Locate the cell with the specified text and output its [X, Y] center coordinate. 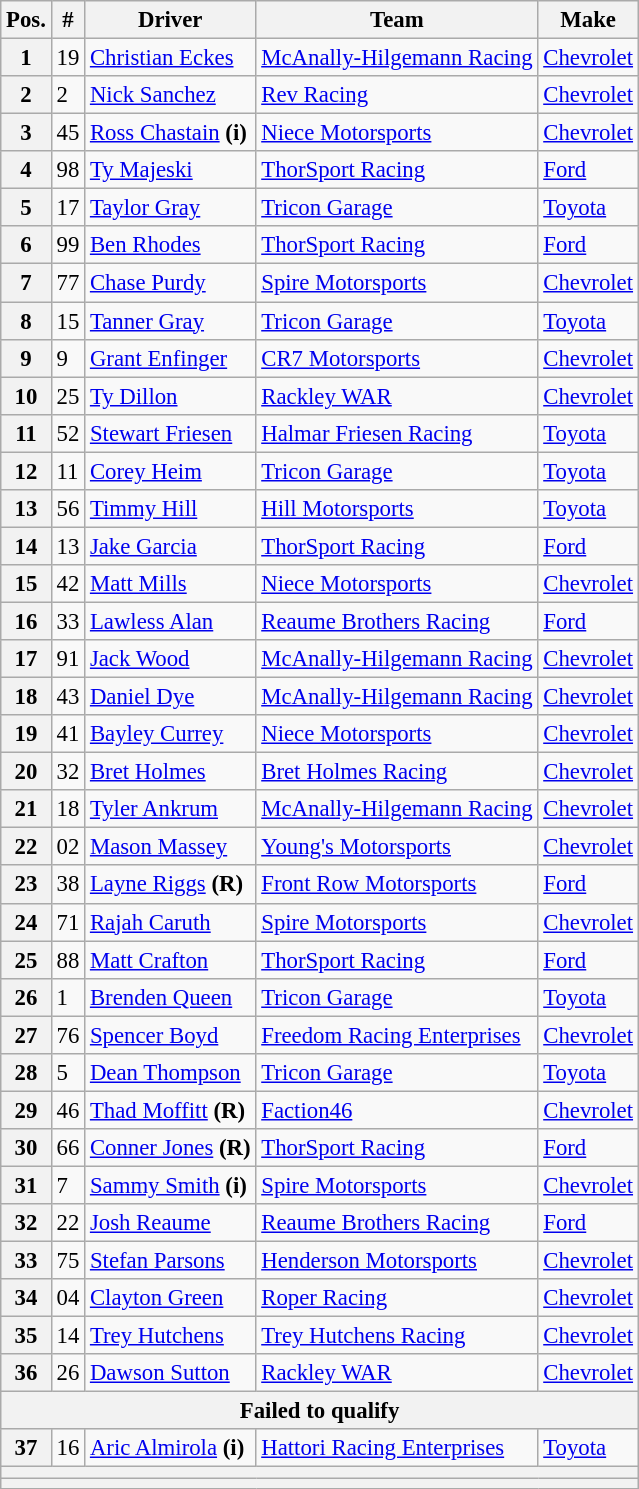
99 [68, 245]
91 [68, 659]
Matt Mills [170, 584]
Hill Motorsports [397, 509]
37 [26, 1449]
20 [26, 772]
Ben Rhodes [170, 245]
Rajah Caruth [170, 922]
Dawson Sutton [170, 1373]
Stefan Parsons [170, 1261]
Faction46 [397, 1110]
31 [26, 1185]
CR7 Motorsports [397, 358]
Rev Racing [397, 95]
Ty Dillon [170, 396]
34 [26, 1298]
30 [26, 1148]
Tanner Gray [170, 321]
Brenden Queen [170, 997]
3 [26, 133]
21 [26, 809]
28 [26, 1073]
Jake Garcia [170, 546]
Henderson Motorsports [397, 1261]
Daniel Dye [170, 697]
Driver [170, 20]
Sammy Smith (i) [170, 1185]
Clayton Green [170, 1298]
88 [68, 960]
Pos. [26, 20]
Grant Enfinger [170, 358]
12 [26, 471]
Ross Chastain (i) [170, 133]
4 [26, 170]
35 [26, 1336]
Conner Jones (R) [170, 1148]
66 [68, 1148]
6 [26, 245]
75 [68, 1261]
Freedom Racing Enterprises [397, 1035]
Thad Moffitt (R) [170, 1110]
52 [68, 433]
23 [26, 885]
Ty Majeski [170, 170]
76 [68, 1035]
04 [68, 1298]
Bayley Currey [170, 734]
42 [68, 584]
Stewart Friesen [170, 433]
Dean Thompson [170, 1073]
77 [68, 283]
Tyler Ankrum [170, 809]
Bret Holmes Racing [397, 772]
Failed to qualify [320, 1411]
Corey Heim [170, 471]
Team [397, 20]
Chase Purdy [170, 283]
10 [26, 396]
Spencer Boyd [170, 1035]
# [68, 20]
Make [588, 20]
41 [68, 734]
Layne Riggs (R) [170, 885]
Bret Holmes [170, 772]
Halmar Friesen Racing [397, 433]
29 [26, 1110]
Young's Motorsports [397, 847]
Front Row Motorsports [397, 885]
Jack Wood [170, 659]
27 [26, 1035]
Matt Crafton [170, 960]
56 [68, 509]
46 [68, 1110]
Lawless Alan [170, 621]
45 [68, 133]
Mason Massey [170, 847]
8 [26, 321]
Nick Sanchez [170, 95]
38 [68, 885]
Trey Hutchens [170, 1336]
Aric Almirola (i) [170, 1449]
36 [26, 1373]
43 [68, 697]
Christian Eckes [170, 58]
02 [68, 847]
Roper Racing [397, 1298]
Trey Hutchens Racing [397, 1336]
Taylor Gray [170, 208]
Hattori Racing Enterprises [397, 1449]
Josh Reaume [170, 1223]
24 [26, 922]
Timmy Hill [170, 509]
98 [68, 170]
71 [68, 922]
